From the cell containing the given text, extract its center point as (X, Y) coordinate. 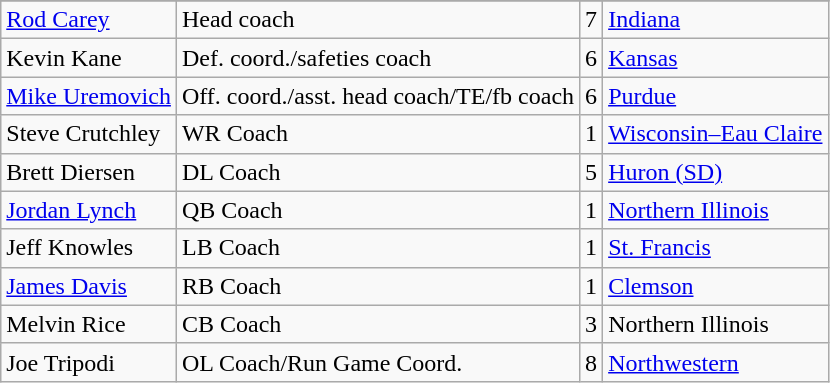
Head coach (378, 20)
7 (592, 20)
Kansas (716, 58)
Jordan Lynch (89, 210)
Northwestern (716, 362)
Indiana (716, 20)
Purdue (716, 96)
Steve Crutchley (89, 134)
Wisconsin–Eau Claire (716, 134)
Clemson (716, 286)
Kevin Kane (89, 58)
Huron (SD) (716, 172)
Def. coord./safeties coach (378, 58)
Joe Tripodi (89, 362)
LB Coach (378, 248)
5 (592, 172)
Melvin Rice (89, 324)
RB Coach (378, 286)
Off. coord./asst. head coach/TE/fb coach (378, 96)
CB Coach (378, 324)
3 (592, 324)
8 (592, 362)
WR Coach (378, 134)
DL Coach (378, 172)
James Davis (89, 286)
Jeff Knowles (89, 248)
Brett Diersen (89, 172)
Rod Carey (89, 20)
St. Francis (716, 248)
QB Coach (378, 210)
OL Coach/Run Game Coord. (378, 362)
Mike Uremovich (89, 96)
